Determine the (x, y) coordinate at the center of the cell enclosing the given text.  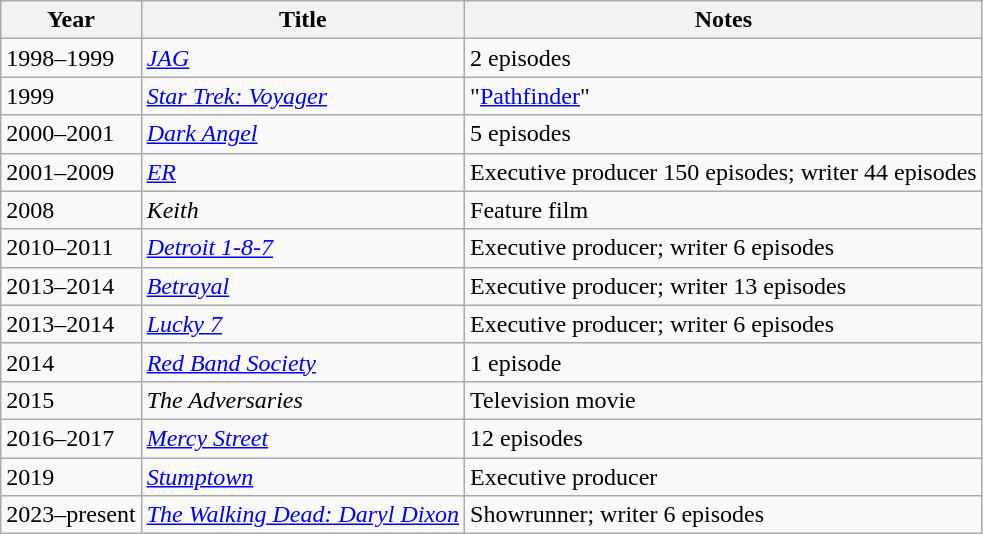
12 episodes (724, 438)
Mercy Street (302, 438)
2000–2001 (71, 134)
2001–2009 (71, 172)
Title (302, 20)
Detroit 1-8-7 (302, 248)
5 episodes (724, 134)
Executive producer 150 episodes; writer 44 episodes (724, 172)
JAG (302, 58)
2008 (71, 210)
2015 (71, 400)
2010–2011 (71, 248)
2014 (71, 362)
Stumptown (302, 477)
2016–2017 (71, 438)
The Adversaries (302, 400)
1998–1999 (71, 58)
Showrunner; writer 6 episodes (724, 515)
Lucky 7 (302, 324)
Notes (724, 20)
1999 (71, 96)
The Walking Dead: Daryl Dixon (302, 515)
ER (302, 172)
Betrayal (302, 286)
Keith (302, 210)
Executive producer (724, 477)
2023–present (71, 515)
1 episode (724, 362)
"Pathfinder" (724, 96)
Star Trek: Voyager (302, 96)
Television movie (724, 400)
2019 (71, 477)
Feature film (724, 210)
Year (71, 20)
Executive producer; writer 13 episodes (724, 286)
2 episodes (724, 58)
Red Band Society (302, 362)
Dark Angel (302, 134)
